Determine the [x, y] coordinate at the center of the cell enclosing the given text.  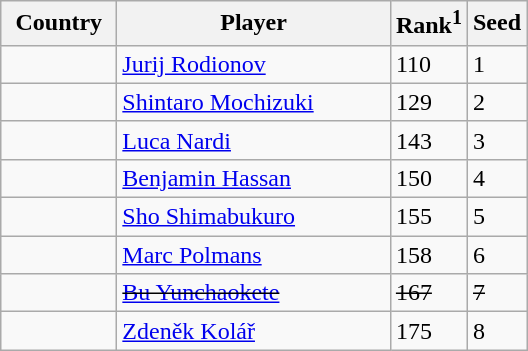
5 [496, 217]
Seed [496, 24]
3 [496, 140]
158 [428, 255]
Rank1 [428, 24]
167 [428, 293]
110 [428, 64]
8 [496, 331]
175 [428, 331]
Zdeněk Kolář [254, 331]
Player [254, 24]
143 [428, 140]
129 [428, 102]
Benjamin Hassan [254, 178]
Country [59, 24]
7 [496, 293]
Shintaro Mochizuki [254, 102]
Jurij Rodionov [254, 64]
Luca Nardi [254, 140]
4 [496, 178]
6 [496, 255]
1 [496, 64]
150 [428, 178]
Sho Shimabukuro [254, 217]
Bu Yunchaokete [254, 293]
Marc Polmans [254, 255]
155 [428, 217]
2 [496, 102]
